For the text-containing cell, return its midpoint in [x, y] coordinate format. 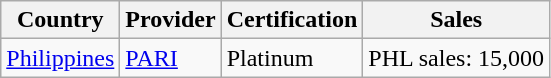
Provider [170, 20]
Philippines [60, 58]
Platinum [292, 58]
PARI [170, 58]
Certification [292, 20]
PHL sales: 15,000 [456, 58]
Sales [456, 20]
Country [60, 20]
